Identify which cell holds the provided text, then report its [X, Y] central coordinate. 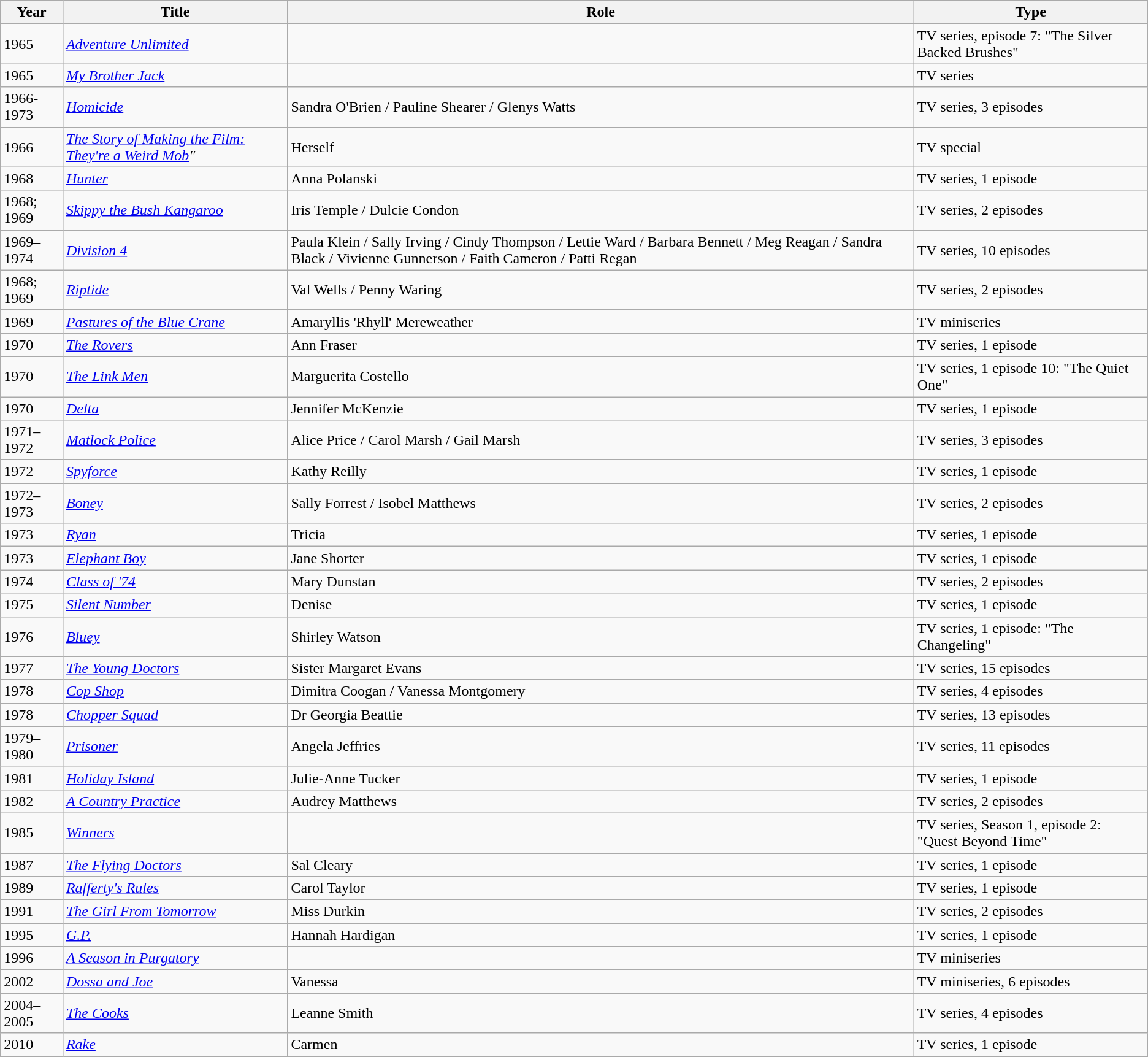
My Brother Jack [175, 75]
Denise [601, 605]
Adventure Unlimited [175, 44]
Year [32, 12]
Dimitra Coogan / Vanessa Montgomery [601, 691]
Alice Price / Carol Marsh / Gail Marsh [601, 440]
1989 [32, 888]
TV series, 13 episodes [1030, 715]
Matlock Police [175, 440]
1976 [32, 637]
Bluey [175, 637]
Dossa and Joe [175, 982]
Type [1030, 12]
1977 [32, 668]
1966-1973 [32, 107]
1975 [32, 605]
Iris Temple / Dulcie Condon [601, 210]
1987 [32, 864]
Delta [175, 408]
Cop Shop [175, 691]
2010 [32, 1045]
Carol Taylor [601, 888]
Boney [175, 503]
TV series, episode 7: "The Silver Backed Brushes" [1030, 44]
Silent Number [175, 605]
Miss Durkin [601, 912]
Leanne Smith [601, 1013]
TV series, 1 episode: "The Changeling" [1030, 637]
2002 [32, 982]
Division 4 [175, 250]
1972–1973 [32, 503]
Sal Cleary [601, 864]
Elephant Boy [175, 558]
Carmen [601, 1045]
TV series, 11 episodes [1030, 746]
1968 [32, 179]
1995 [32, 935]
1985 [32, 833]
Vanessa [601, 982]
1981 [32, 778]
Marguerita Costello [601, 377]
TV series, Season 1, episode 2: "Quest Beyond Time" [1030, 833]
Sandra O'Brien / Pauline Shearer / Glenys Watts [601, 107]
The Flying Doctors [175, 864]
1969–1974 [32, 250]
Julie-Anne Tucker [601, 778]
1971–1972 [32, 440]
Mary Dunstan [601, 582]
1991 [32, 912]
The Cooks [175, 1013]
1979–1980 [32, 746]
TV special [1030, 147]
Kathy Reilly [601, 472]
The Link Men [175, 377]
Rafferty's Rules [175, 888]
Riptide [175, 290]
The Young Doctors [175, 668]
Class of '74 [175, 582]
Tricia [601, 535]
Sister Margaret Evans [601, 668]
TV series, 15 episodes [1030, 668]
1996 [32, 958]
The Rovers [175, 345]
Sally Forrest / Isobel Matthews [601, 503]
Homicide [175, 107]
Ryan [175, 535]
Shirley Watson [601, 637]
Herself [601, 147]
Holiday Island [175, 778]
The Girl From Tomorrow [175, 912]
Spyforce [175, 472]
1966 [32, 147]
Val Wells / Penny Waring [601, 290]
Angela Jeffries [601, 746]
Hunter [175, 179]
Jennifer McKenzie [601, 408]
Role [601, 12]
1974 [32, 582]
The Story of Making the Film: They're a Weird Mob" [175, 147]
TV series, 1 episode 10: "The Quiet One" [1030, 377]
Ann Fraser [601, 345]
A Season in Purgatory [175, 958]
Audrey Matthews [601, 801]
2004–2005 [32, 1013]
1972 [32, 472]
1982 [32, 801]
G.P. [175, 935]
Chopper Squad [175, 715]
TV miniseries, 6 episodes [1030, 982]
Skippy the Bush Kangaroo [175, 210]
Pastures of the Blue Crane [175, 321]
Hannah Hardigan [601, 935]
Winners [175, 833]
Dr Georgia Beattie [601, 715]
TV series, 10 episodes [1030, 250]
Rake [175, 1045]
Title [175, 12]
A Country Practice [175, 801]
Prisoner [175, 746]
Amaryllis 'Rhyll' Mereweather [601, 321]
Anna Polanski [601, 179]
TV series [1030, 75]
1969 [32, 321]
Jane Shorter [601, 558]
